Return [x, y] of the center of cell containing provided text 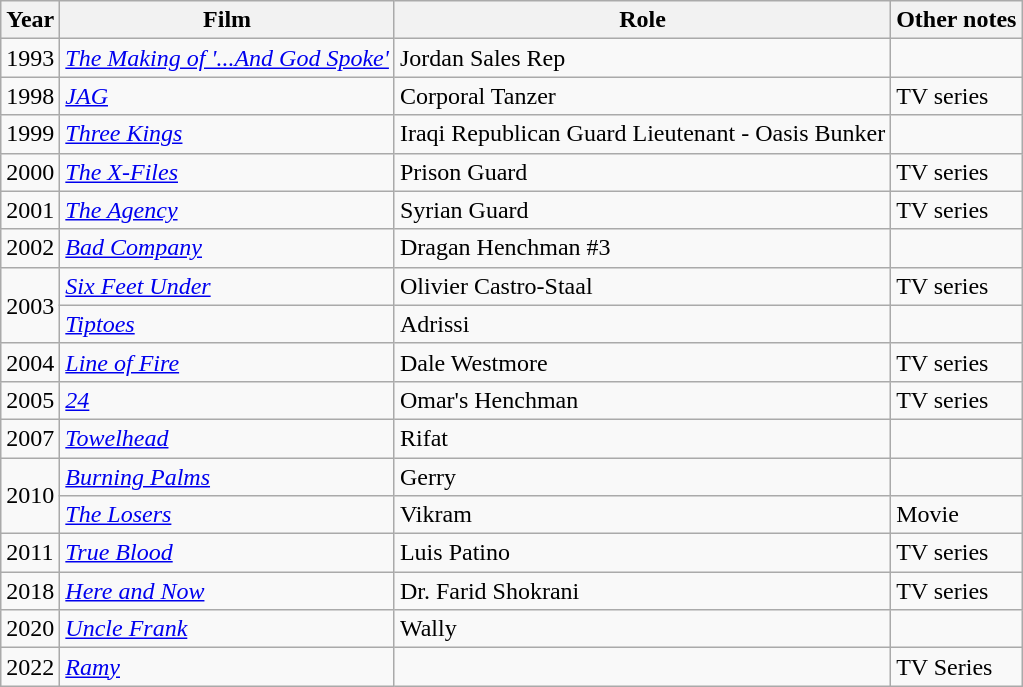
The X-Files [228, 172]
Dale Westmore [642, 362]
1993 [30, 58]
Olivier Castro-Staal [642, 286]
Jordan Sales Rep [642, 58]
Film [228, 20]
Bad Company [228, 248]
Role [642, 20]
Three Kings [228, 134]
2022 [30, 667]
1999 [30, 134]
Prison Guard [642, 172]
Adrissi [642, 324]
The Losers [228, 515]
TV Series [956, 667]
2000 [30, 172]
Dr. Farid Shokrani [642, 591]
Vikram [642, 515]
Corporal Tanzer [642, 96]
2005 [30, 400]
JAG [228, 96]
2001 [30, 210]
Wally [642, 629]
True Blood [228, 553]
Towelhead [228, 438]
Here and Now [228, 591]
24 [228, 400]
Line of Fire [228, 362]
Iraqi Republican Guard Lieutenant - Oasis Bunker [642, 134]
Other notes [956, 20]
2004 [30, 362]
2003 [30, 305]
Six Feet Under [228, 286]
Gerry [642, 477]
The Agency [228, 210]
The Making of '...And God Spoke' [228, 58]
2018 [30, 591]
Luis Patino [642, 553]
Dragan Henchman #3 [642, 248]
Syrian Guard [642, 210]
1998 [30, 96]
2011 [30, 553]
Rifat [642, 438]
2002 [30, 248]
2007 [30, 438]
Omar's Henchman [642, 400]
Uncle Frank [228, 629]
Year [30, 20]
2020 [30, 629]
Ramy [228, 667]
2010 [30, 496]
Movie [956, 515]
Burning Palms [228, 477]
Tiptoes [228, 324]
